Identify which cell holds the provided text, then report its (X, Y) central coordinate. 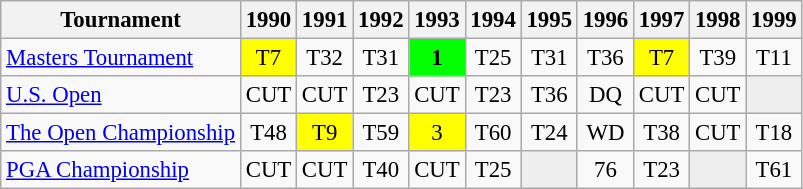
1992 (381, 20)
1993 (437, 20)
3 (437, 133)
T59 (381, 133)
Tournament (121, 20)
T18 (774, 133)
The Open Championship (121, 133)
U.S. Open (121, 95)
1 (437, 58)
T48 (268, 133)
T61 (774, 170)
T11 (774, 58)
T39 (718, 58)
1991 (325, 20)
T24 (549, 133)
PGA Championship (121, 170)
76 (605, 170)
T9 (325, 133)
T32 (325, 58)
1999 (774, 20)
T40 (381, 170)
1995 (549, 20)
1996 (605, 20)
Masters Tournament (121, 58)
WD (605, 133)
DQ (605, 95)
1998 (718, 20)
T60 (493, 133)
1990 (268, 20)
1994 (493, 20)
T38 (661, 133)
1997 (661, 20)
